For the text-containing cell, return its midpoint in [x, y] coordinate format. 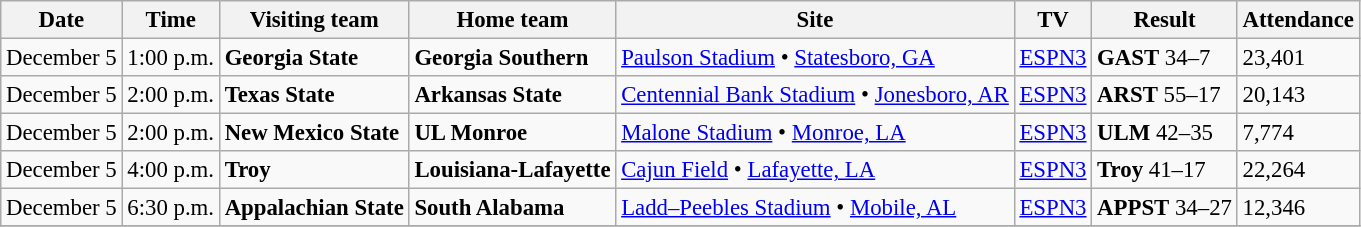
Visiting team [314, 20]
7,774 [1298, 133]
Troy 41–17 [1164, 170]
ULM 42–35 [1164, 133]
GAST 34–7 [1164, 58]
12,346 [1298, 208]
Cajun Field • Lafayette, LA [815, 170]
Centennial Bank Stadium • Jonesboro, AR [815, 95]
Appalachian State [314, 208]
Home team [512, 20]
1:00 p.m. [170, 58]
Date [62, 20]
Time [170, 20]
Paulson Stadium • Statesboro, GA [815, 58]
ARST 55–17 [1164, 95]
Georgia Southern [512, 58]
22,264 [1298, 170]
TV [1053, 20]
APPST 34–27 [1164, 208]
UL Monroe [512, 133]
Georgia State [314, 58]
Troy [314, 170]
New Mexico State [314, 133]
6:30 p.m. [170, 208]
Louisiana-Lafayette [512, 170]
20,143 [1298, 95]
Arkansas State [512, 95]
Result [1164, 20]
23,401 [1298, 58]
4:00 p.m. [170, 170]
Attendance [1298, 20]
South Alabama [512, 208]
Site [815, 20]
Texas State [314, 95]
Malone Stadium • Monroe, LA [815, 133]
Ladd–Peebles Stadium • Mobile, AL [815, 208]
